Detect which cell encompasses the target text, then output its [x, y] center coordinate. 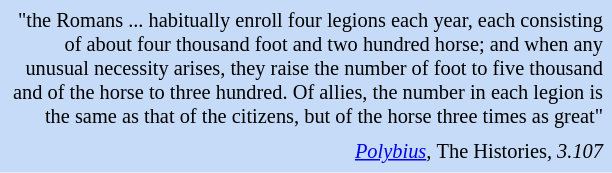
Polybius, The Histories, 3.107 [306, 152]
